Output the (X, Y) coordinate of the center of the cell containing the given text.  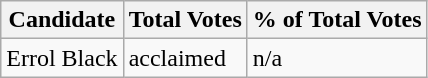
Candidate (62, 20)
% of Total Votes (337, 20)
acclaimed (185, 58)
Errol Black (62, 58)
Total Votes (185, 20)
n/a (337, 58)
